Find where the given text appears and provide that cell's center as (X, Y) coordinate. 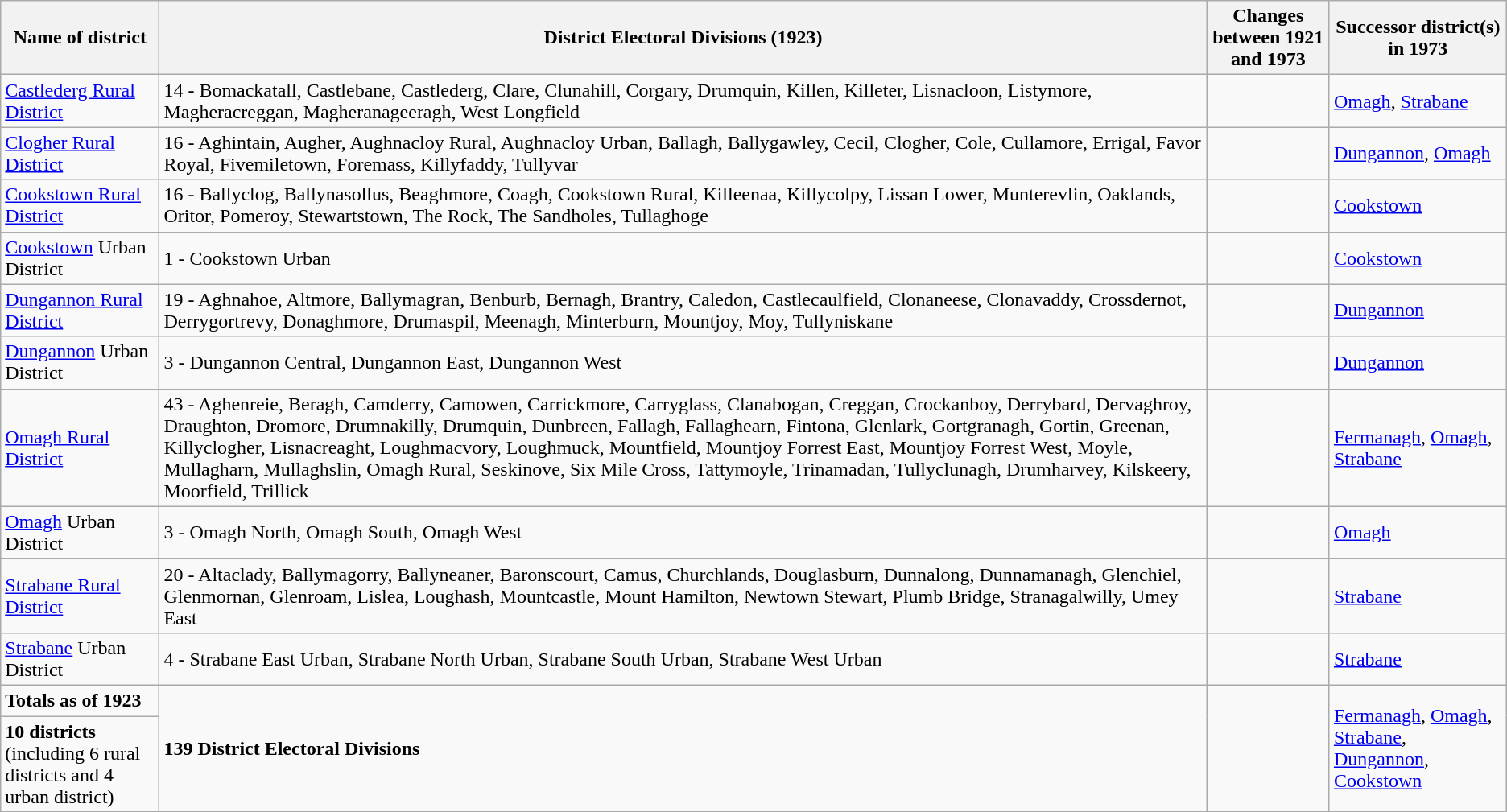
Omagh Rural District (81, 447)
Clogher Rural District (81, 153)
Omagh, Strabane (1418, 101)
139 District Electoral Divisions (683, 748)
4 - Strabane East Urban, Strabane North Urban, Strabane South Urban, Strabane West Urban (683, 658)
Strabane Rural District (81, 596)
Cookstown Rural District (81, 206)
Successor district(s) in 1973 (1418, 38)
3 - Omagh North, Omagh South, Omagh West (683, 533)
Changes between 1921 and 1973 (1268, 38)
Fermanagh, Omagh, Strabane (1418, 447)
Cookstown Urban District (81, 258)
10 districts(including 6 rural districts and 4 urban district) (81, 765)
Dungannon, Omagh (1418, 153)
Fermanagh, Omagh, Strabane, Dungannon, Cookstown (1418, 748)
1 - Cookstown Urban (683, 258)
District Electoral Divisions (1923) (683, 38)
3 - Dungannon Central, Dungannon East, Dungannon West (683, 362)
Totals as of 1923 (81, 700)
Dungannon Urban District (81, 362)
Castlederg Rural District (81, 101)
Omagh Urban District (81, 533)
Dungannon Rural District (81, 311)
Name of district (81, 38)
Omagh (1418, 533)
Strabane Urban District (81, 658)
